Determine the (x, y) coordinate at the center of the cell enclosing the given text.  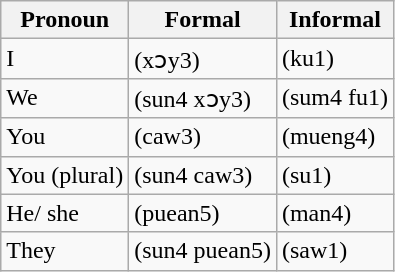
(sun4 caw3) (203, 175)
Informal (334, 20)
(saw1) (334, 251)
Pronoun (65, 20)
(sun4 xɔy3) (203, 98)
(sum4 fu1) (334, 98)
(sun4 puean5) (203, 251)
They (65, 251)
You (plural) (65, 175)
He/ she (65, 213)
(xɔy3) (203, 59)
(su1) (334, 175)
(puean5) (203, 213)
(mueng4) (334, 137)
I (65, 59)
(ku1) (334, 59)
Formal (203, 20)
We (65, 98)
You (65, 137)
(man4) (334, 213)
(caw3) (203, 137)
